Identify which cell holds the provided text, then report its [X, Y] central coordinate. 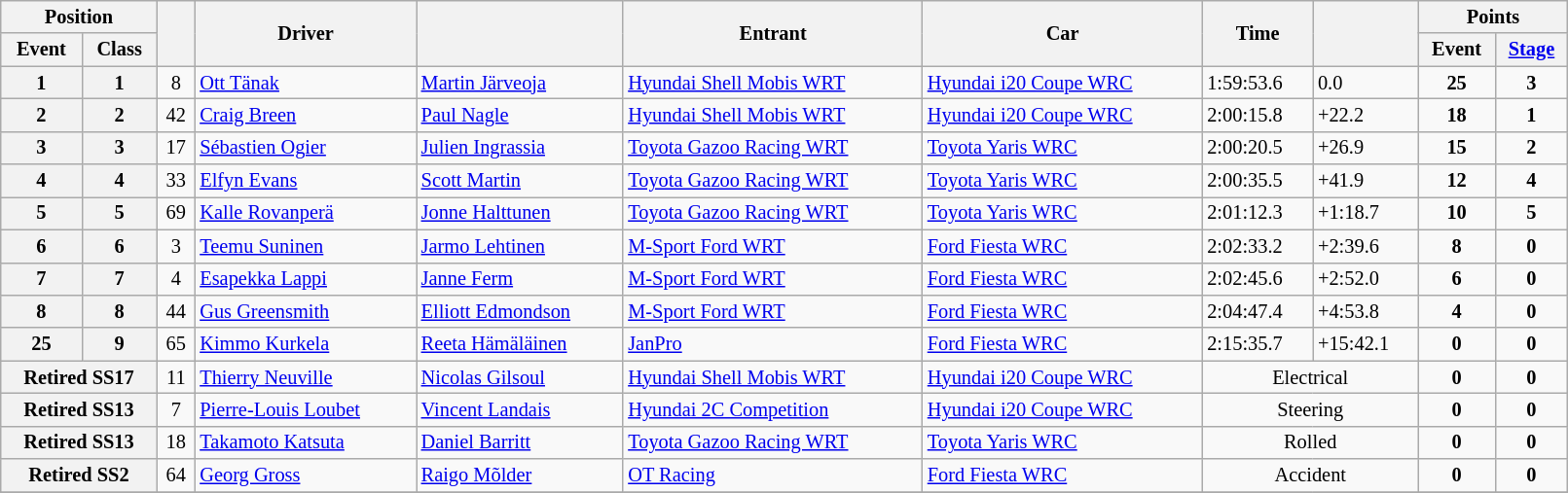
64 [175, 475]
+41.9 [1366, 181]
Entrant [773, 33]
Hyundai 2C Competition [773, 409]
65 [175, 344]
+22.2 [1366, 115]
Time [1258, 33]
44 [175, 311]
Kimmo Kurkela [306, 344]
12 [1456, 181]
Takamoto Katsuta [306, 442]
Gus Greensmith [306, 311]
Reeta Hämäläinen [520, 344]
Retired SS17 [79, 377]
Paul Nagle [520, 115]
Sébastien Ogier [306, 148]
10 [1456, 213]
Car [1063, 33]
Scott Martin [520, 181]
Steering [1310, 409]
1:59:53.6 [1258, 83]
2:01:12.3 [1258, 213]
+2:39.6 [1366, 246]
Electrical [1310, 377]
2:04:47.4 [1258, 311]
Craig Breen [306, 115]
2:15:35.7 [1258, 344]
Thierry Neuville [306, 377]
2:00:15.8 [1258, 115]
2:02:33.2 [1258, 246]
Jonne Halttunen [520, 213]
OT Racing [773, 475]
Raigo Mõlder [520, 475]
Position [79, 17]
69 [175, 213]
Kalle Rovanperä [306, 213]
Elfyn Evans [306, 181]
+15:42.1 [1366, 344]
15 [1456, 148]
JanPro [773, 344]
+1:18.7 [1366, 213]
Elliott Edmondson [520, 311]
0.0 [1366, 83]
2:00:35.5 [1258, 181]
Teemu Suninen [306, 246]
Esapekka Lappi [306, 279]
Jarmo Lehtinen [520, 246]
Ott Tänak [306, 83]
11 [175, 377]
Accident [1310, 475]
Daniel Barritt [520, 442]
Martin Järveoja [520, 83]
Julien Ingrassia [520, 148]
17 [175, 148]
+26.9 [1366, 148]
Pierre-Louis Loubet [306, 409]
Vincent Landais [520, 409]
33 [175, 181]
Georg Gross [306, 475]
Retired SS2 [79, 475]
+4:53.8 [1366, 311]
Nicolas Gilsoul [520, 377]
42 [175, 115]
Driver [306, 33]
2:00:20.5 [1258, 148]
2:02:45.6 [1258, 279]
Janne Ferm [520, 279]
9 [119, 344]
Stage [1532, 50]
Points [1493, 17]
Class [119, 50]
+2:52.0 [1366, 279]
Rolled [1310, 442]
